Detect which cell encompasses the target text, then output its (X, Y) center coordinate. 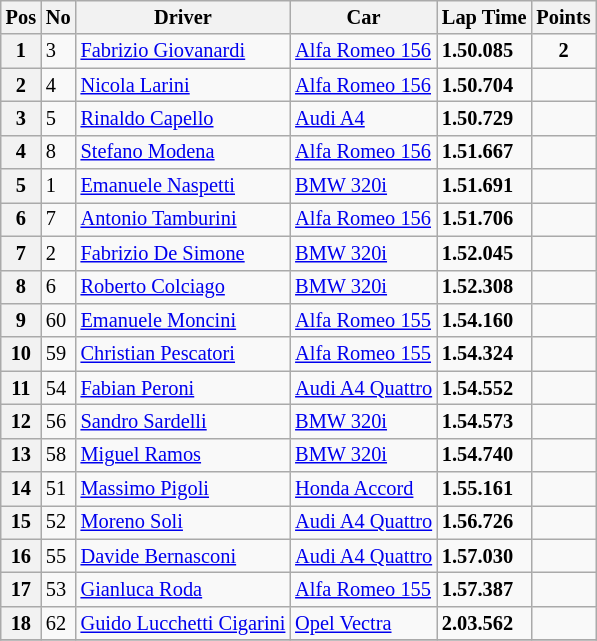
Rinaldo Capello (184, 118)
52 (58, 522)
51 (58, 489)
Car (364, 17)
Guido Lucchetti Cigarini (184, 623)
Fabrizio Giovanardi (184, 51)
18 (21, 623)
1.54.160 (484, 320)
1.57.030 (484, 556)
Sandro Sardelli (184, 421)
2.03.562 (484, 623)
11 (21, 388)
1.51.667 (484, 152)
Honda Accord (364, 489)
1.50.085 (484, 51)
Points (563, 17)
Pos (21, 17)
Stefano Modena (184, 152)
53 (58, 589)
Davide Bernasconi (184, 556)
62 (58, 623)
58 (58, 455)
Moreno Soli (184, 522)
Roberto Colciago (184, 287)
16 (21, 556)
1.52.308 (484, 287)
Fabian Peroni (184, 388)
1.51.691 (484, 186)
13 (21, 455)
59 (58, 354)
9 (21, 320)
Fabrizio De Simone (184, 253)
17 (21, 589)
Antonio Tamburini (184, 219)
1.54.552 (484, 388)
Emanuele Moncini (184, 320)
1.50.704 (484, 85)
Opel Vectra (364, 623)
60 (58, 320)
No (58, 17)
1.54.324 (484, 354)
Lap Time (484, 17)
Emanuele Naspetti (184, 186)
Miguel Ramos (184, 455)
1.54.573 (484, 421)
Massimo Pigoli (184, 489)
1.52.045 (484, 253)
10 (21, 354)
1.51.706 (484, 219)
1.50.729 (484, 118)
Christian Pescatori (184, 354)
1.57.387 (484, 589)
1.56.726 (484, 522)
1.54.740 (484, 455)
Driver (184, 17)
Audi A4 (364, 118)
1.55.161 (484, 489)
55 (58, 556)
15 (21, 522)
54 (58, 388)
56 (58, 421)
Gianluca Roda (184, 589)
14 (21, 489)
12 (21, 421)
Nicola Larini (184, 85)
